Detect which cell encompasses the target text, then output its (X, Y) center coordinate. 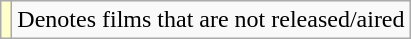
Denotes films that are not released/aired (211, 20)
